From the cell containing the given text, extract its center point as [x, y] coordinate. 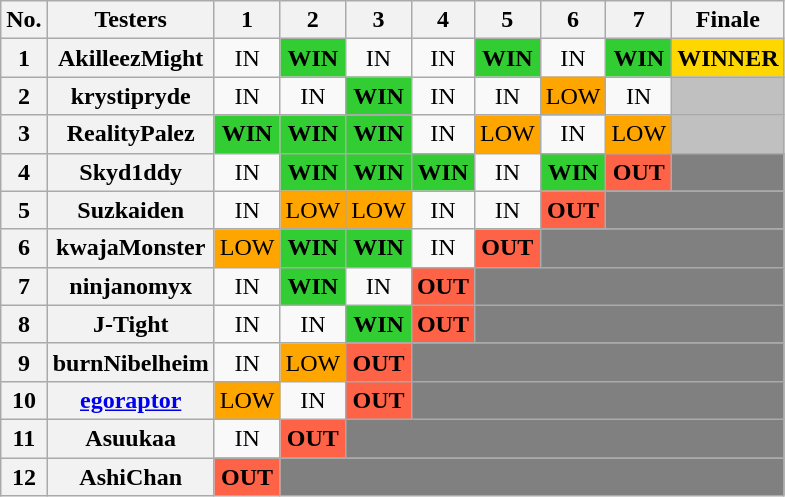
AshiChan [130, 477]
No. [24, 20]
J-Tight [130, 324]
krystipryde [130, 96]
9 [24, 362]
11 [24, 438]
RealityPalez [130, 134]
Testers [130, 20]
8 [24, 324]
Skyd1ddy [130, 172]
10 [24, 400]
WINNER [728, 58]
kwajaMonster [130, 248]
ninjanomyx [130, 286]
12 [24, 477]
burnNibelheim [130, 362]
Finale [728, 20]
egoraptor [130, 400]
AkilleezMight [130, 58]
Asuukaa [130, 438]
Suzkaiden [130, 210]
